Extract the [X, Y] coordinate from the center of the cell holding the provided text.  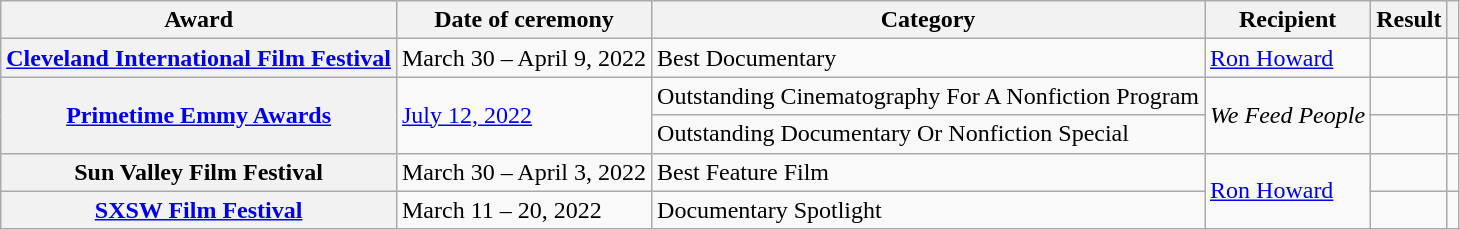
Best Feature Film [928, 172]
Documentary Spotlight [928, 210]
March 30 – April 9, 2022 [524, 58]
Sun Valley Film Festival [199, 172]
Award [199, 20]
Best Documentary [928, 58]
We Feed People [1288, 115]
Outstanding Documentary Or Nonfiction Special [928, 134]
March 30 – April 3, 2022 [524, 172]
SXSW Film Festival [199, 210]
Primetime Emmy Awards [199, 115]
March 11 – 20, 2022 [524, 210]
Category [928, 20]
Date of ceremony [524, 20]
July 12, 2022 [524, 115]
Recipient [1288, 20]
Cleveland International Film Festival [199, 58]
Result [1409, 20]
Outstanding Cinematography For A Nonfiction Program [928, 96]
